Capture the cell that displays the provided text and extract its (X, Y) central coordinate. 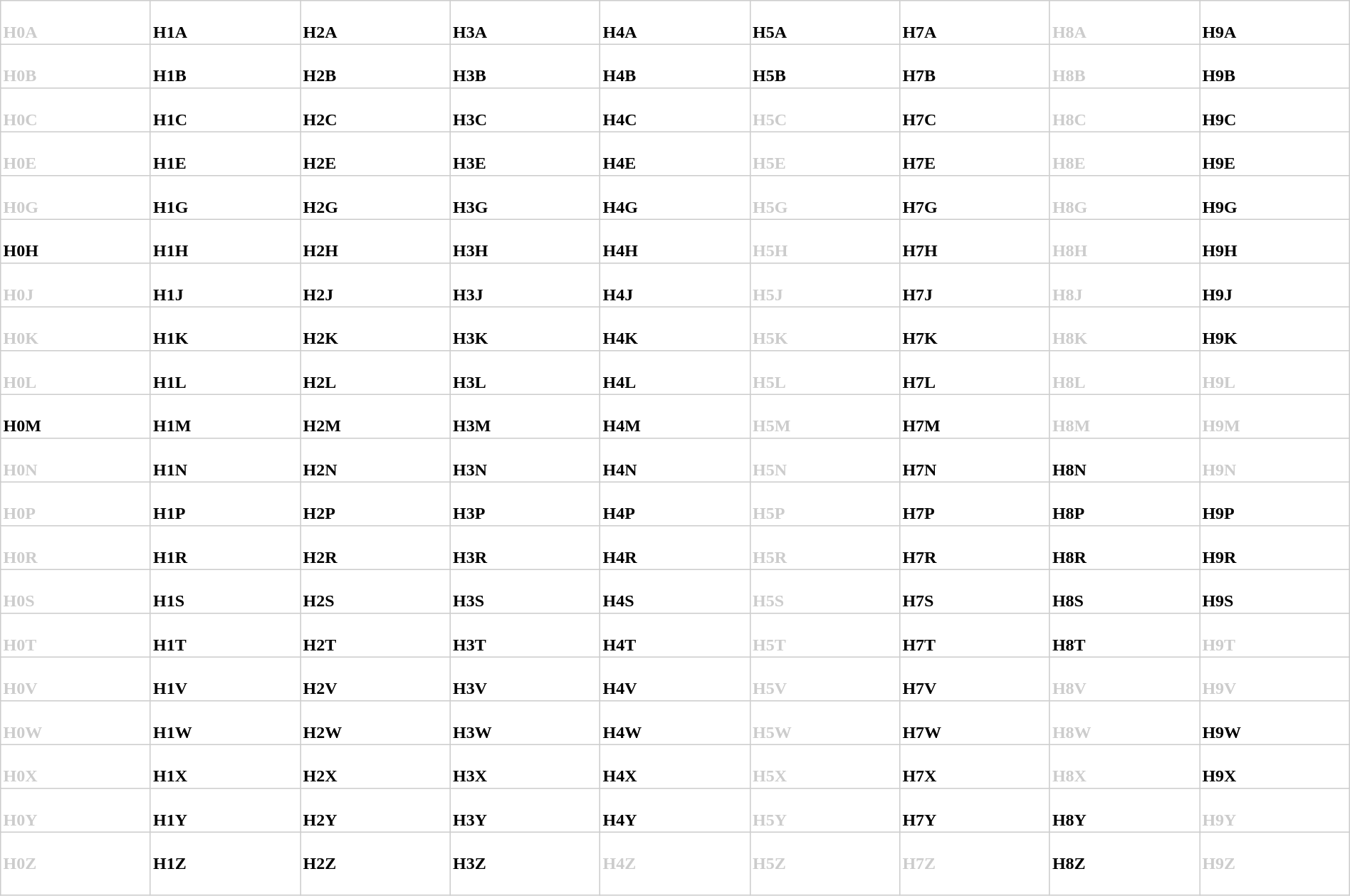
H5B (825, 66)
H7Z (975, 863)
H4Y (675, 811)
H7L (975, 373)
H0B (75, 66)
H8K (1124, 329)
H9H (1275, 241)
H2Y (375, 811)
H3A (525, 23)
H8B (1124, 66)
H7J (975, 285)
H3X (525, 766)
H9P (1275, 504)
H4H (675, 241)
H8R (1124, 548)
H8L (1124, 373)
H0L (75, 373)
H7X (975, 766)
H4V (675, 679)
H4R (675, 548)
H4B (675, 66)
H2Z (375, 863)
H0W (75, 723)
H7E (975, 154)
H3S (525, 591)
H9R (1275, 548)
H8P (1124, 504)
H7M (975, 416)
H1S (225, 591)
H0S (75, 591)
H2N (375, 460)
H4T (675, 636)
H8X (1124, 766)
H0P (75, 504)
H7W (975, 723)
H5W (825, 723)
H4W (675, 723)
H2W (375, 723)
H5C (825, 110)
H4L (675, 373)
H1Z (225, 863)
H9K (1275, 329)
H5X (825, 766)
H8H (1124, 241)
H1M (225, 416)
H0J (75, 285)
H1G (225, 198)
H2B (375, 66)
H3V (525, 679)
H1C (225, 110)
H3H (525, 241)
H9W (1275, 723)
H7N (975, 460)
H4G (675, 198)
H8A (1124, 23)
H0C (75, 110)
H4M (675, 416)
H7R (975, 548)
H0V (75, 679)
H1J (225, 285)
H5P (825, 504)
H2M (375, 416)
H4N (675, 460)
H8N (1124, 460)
H1K (225, 329)
H1X (225, 766)
H0Y (75, 811)
H4A (675, 23)
H9J (1275, 285)
H4Z (675, 863)
H0T (75, 636)
H7A (975, 23)
H3C (525, 110)
H1T (225, 636)
H9E (1275, 154)
H8Z (1124, 863)
H3M (525, 416)
H9V (1275, 679)
H4S (675, 591)
H7K (975, 329)
H3B (525, 66)
H7T (975, 636)
H2G (375, 198)
H2L (375, 373)
H8G (1124, 198)
H0Z (75, 863)
H0E (75, 154)
H9Y (1275, 811)
H0H (75, 241)
H9L (1275, 373)
H7B (975, 66)
H0K (75, 329)
H1B (225, 66)
H3P (525, 504)
H5J (825, 285)
H8W (1124, 723)
H3E (525, 154)
H5H (825, 241)
H9X (1275, 766)
H3R (525, 548)
H3J (525, 285)
H0R (75, 548)
H1R (225, 548)
H3Z (525, 863)
H4K (675, 329)
H4P (675, 504)
H1P (225, 504)
H1E (225, 154)
H7P (975, 504)
H4X (675, 766)
H8V (1124, 679)
H5S (825, 591)
H5A (825, 23)
H7V (975, 679)
H1A (225, 23)
H2S (375, 591)
H5Y (825, 811)
H5L (825, 373)
H8E (1124, 154)
H5E (825, 154)
H3G (525, 198)
H2R (375, 548)
H9B (1275, 66)
H7S (975, 591)
H2H (375, 241)
H5V (825, 679)
H4E (675, 154)
H1L (225, 373)
H2X (375, 766)
H2E (375, 154)
H9A (1275, 23)
H1W (225, 723)
H1Y (225, 811)
H9S (1275, 591)
H0A (75, 23)
H5G (825, 198)
H2K (375, 329)
H2J (375, 285)
H5K (825, 329)
H0N (75, 460)
H8T (1124, 636)
H9N (1275, 460)
H0G (75, 198)
H5Z (825, 863)
H9C (1275, 110)
H2P (375, 504)
H3W (525, 723)
H2C (375, 110)
H7C (975, 110)
H0X (75, 766)
H2V (375, 679)
H3T (525, 636)
H3N (525, 460)
H2T (375, 636)
H7G (975, 198)
H1V (225, 679)
H8J (1124, 285)
H1N (225, 460)
H3L (525, 373)
H8C (1124, 110)
H9Z (1275, 863)
H1H (225, 241)
H8M (1124, 416)
H5N (825, 460)
H5M (825, 416)
H9M (1275, 416)
H3K (525, 329)
H3Y (525, 811)
H9G (1275, 198)
H2A (375, 23)
H4C (675, 110)
H0M (75, 416)
H9T (1275, 636)
H5T (825, 636)
H7H (975, 241)
H5R (825, 548)
H8Y (1124, 811)
H7Y (975, 811)
H8S (1124, 591)
H4J (675, 285)
